Output the (X, Y) coordinate of the center of the cell containing the given text.  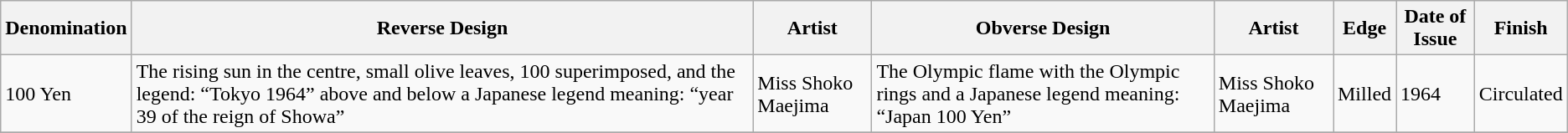
Finish (1521, 28)
The Olympic flame with the Olympic rings and a Japanese legend meaning: “Japan 100 Yen” (1043, 94)
Reverse Design (442, 28)
100 Yen (66, 94)
Circulated (1521, 94)
1964 (1436, 94)
Edge (1365, 28)
Milled (1365, 94)
Denomination (66, 28)
Date of Issue (1436, 28)
Obverse Design (1043, 28)
